Provide the (X, Y) coordinate of the cell's center where the given text is located.  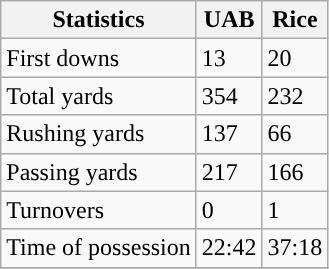
Rushing yards (99, 134)
37:18 (295, 248)
0 (229, 210)
66 (295, 134)
1 (295, 210)
Turnovers (99, 210)
22:42 (229, 248)
Passing yards (99, 172)
20 (295, 58)
354 (229, 96)
217 (229, 172)
Time of possession (99, 248)
UAB (229, 20)
166 (295, 172)
Total yards (99, 96)
137 (229, 134)
Statistics (99, 20)
232 (295, 96)
Rice (295, 20)
13 (229, 58)
First downs (99, 58)
